Find where the given text appears and provide that cell's center as [x, y] coordinate. 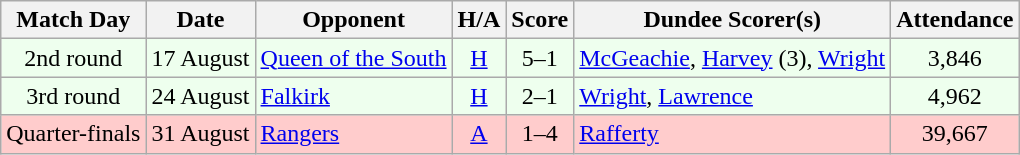
Opponent [354, 20]
Score [540, 20]
3rd round [74, 96]
39,667 [955, 134]
Falkirk [354, 96]
Rangers [354, 134]
Wright, Lawrence [732, 96]
3,846 [955, 58]
24 August [200, 96]
2–1 [540, 96]
Date [200, 20]
Attendance [955, 20]
A [479, 134]
4,962 [955, 96]
Quarter-finals [74, 134]
Dundee Scorer(s) [732, 20]
17 August [200, 58]
31 August [200, 134]
5–1 [540, 58]
2nd round [74, 58]
Match Day [74, 20]
Rafferty [732, 134]
1–4 [540, 134]
Queen of the South [354, 58]
McGeachie, Harvey (3), Wright [732, 58]
H/A [479, 20]
